Scan for the cell matching the given text and deliver its (X, Y) coordinate at center. 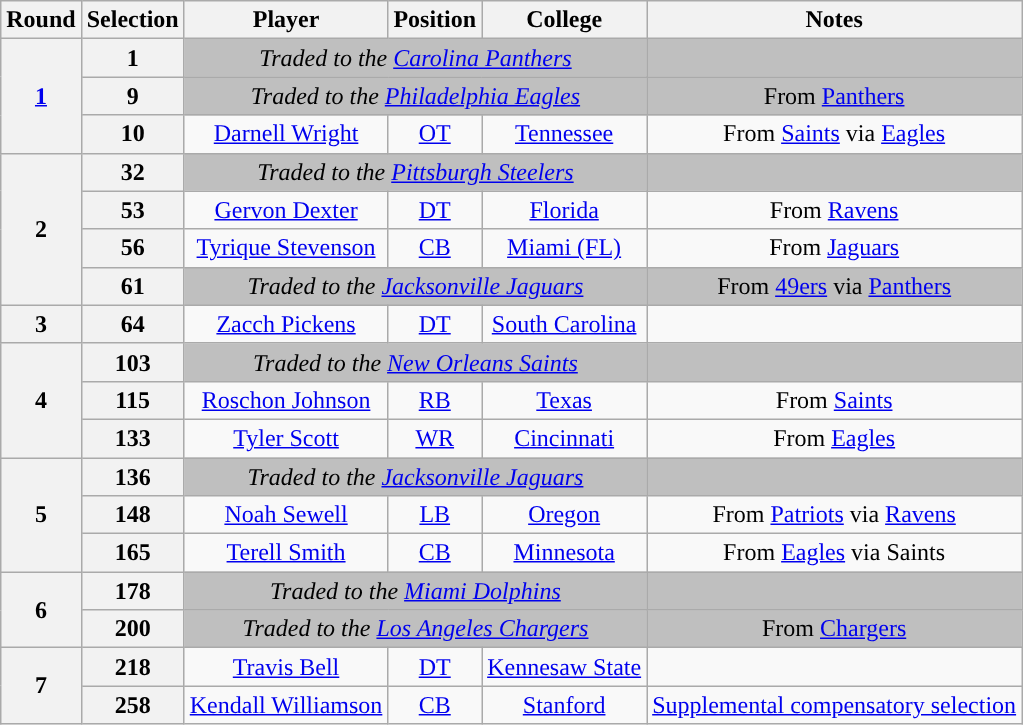
Tennessee (564, 134)
From Eagles via Saints (834, 553)
From Eagles (834, 438)
133 (132, 438)
103 (132, 362)
Traded to the Pittsburgh Steelers (415, 172)
9 (132, 96)
178 (132, 591)
4 (41, 400)
From Jaguars (834, 248)
2 (41, 229)
Position (435, 20)
Kennesaw State (564, 667)
Tyler Scott (286, 438)
Traded to the Philadelphia Eagles (415, 96)
Stanford (564, 705)
Noah Sewell (286, 515)
College (564, 20)
7 (41, 686)
Gervon Dexter (286, 210)
32 (132, 172)
64 (132, 324)
WR (435, 438)
Zacch Pickens (286, 324)
Cincinnati (564, 438)
Supplemental compensatory selection (834, 705)
From 49ers via Panthers (834, 286)
136 (132, 477)
Terell Smith (286, 553)
Tyrique Stevenson (286, 248)
Traded to the New Orleans Saints (415, 362)
Notes (834, 20)
5 (41, 515)
Darnell Wright (286, 134)
Texas (564, 400)
Miami (FL) (564, 248)
56 (132, 248)
Selection (132, 20)
Traded to the Carolina Panthers (415, 58)
6 (41, 610)
3 (41, 324)
From Saints via Eagles (834, 134)
Player (286, 20)
Traded to the Los Angeles Chargers (415, 629)
53 (132, 210)
Travis Bell (286, 667)
LB (435, 515)
From Chargers (834, 629)
148 (132, 515)
From Patriots via Ravens (834, 515)
From Saints (834, 400)
61 (132, 286)
115 (132, 400)
10 (132, 134)
Kendall Williamson (286, 705)
258 (132, 705)
200 (132, 629)
165 (132, 553)
Traded to the Miami Dolphins (415, 591)
Minnesota (564, 553)
From Ravens (834, 210)
Oregon (564, 515)
Roschon Johnson (286, 400)
Round (41, 20)
South Carolina (564, 324)
Florida (564, 210)
218 (132, 667)
RB (435, 400)
From Panthers (834, 96)
OT (435, 134)
